Provide the [X, Y] coordinate of the cell's center where the given text is located.  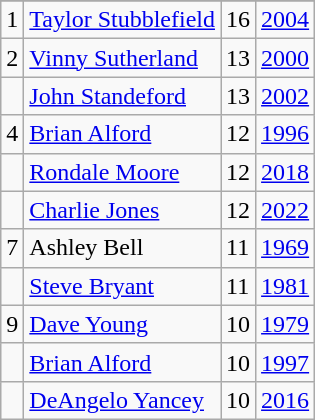
Dave Young [122, 324]
DeAngelo Yancey [122, 400]
4 [12, 134]
2 [12, 58]
2022 [286, 210]
7 [12, 248]
2004 [286, 20]
1979 [286, 324]
2018 [286, 172]
9 [12, 324]
Rondale Moore [122, 172]
Taylor Stubblefield [122, 20]
2016 [286, 400]
1997 [286, 362]
1 [12, 20]
Vinny Sutherland [122, 58]
Charlie Jones [122, 210]
Steve Bryant [122, 286]
2002 [286, 96]
16 [238, 20]
2000 [286, 58]
1996 [286, 134]
1981 [286, 286]
1969 [286, 248]
John Standeford [122, 96]
Ashley Bell [122, 248]
